Provide the [x, y] coordinate of the cell's center where the given text is located.  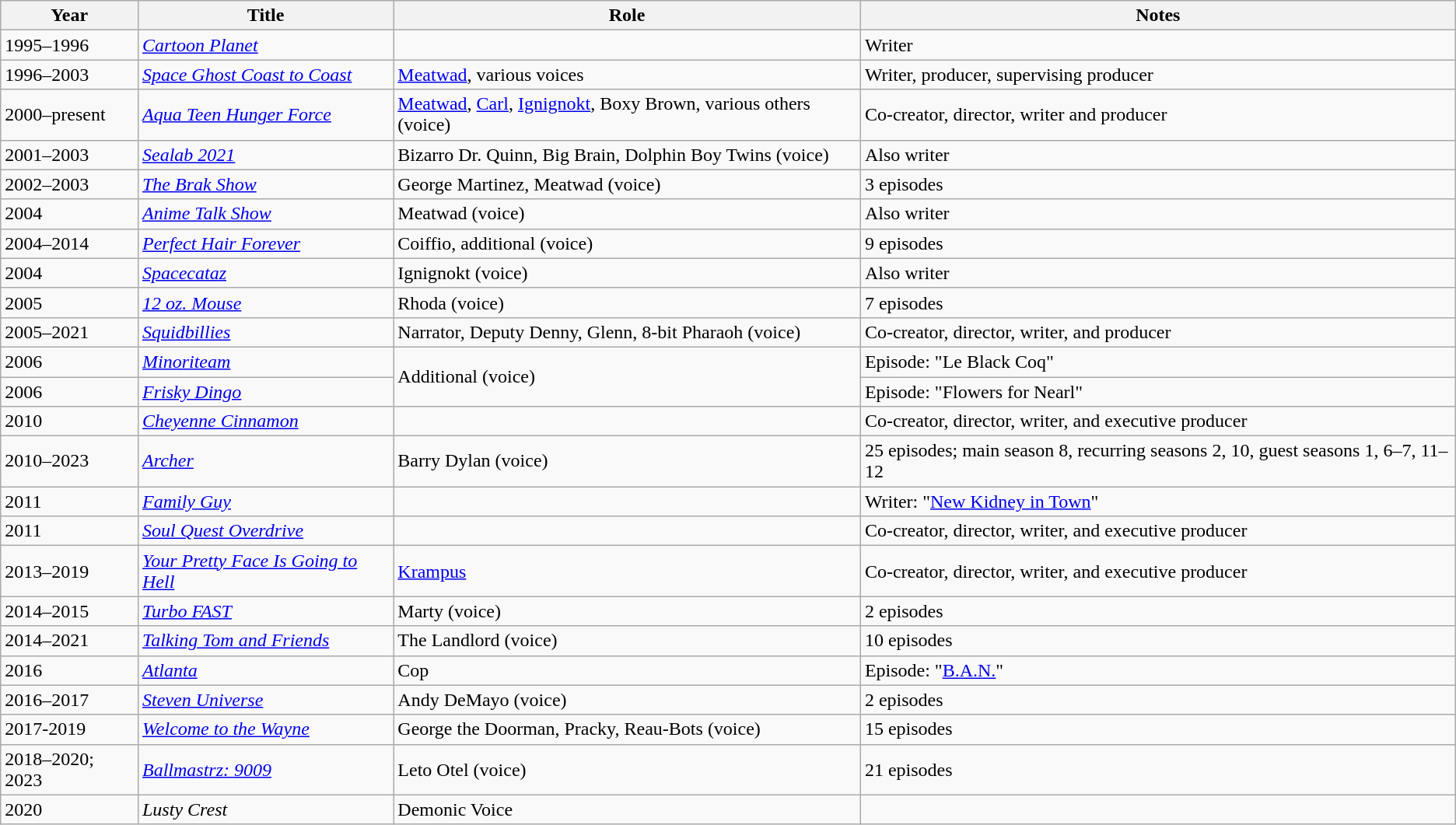
The Landlord (voice) [627, 641]
Cop [627, 670]
Marty (voice) [627, 611]
2014–2015 [70, 611]
Episode: "B.A.N." [1157, 670]
Krampus [627, 571]
George Martinez, Meatwad (voice) [627, 184]
2018–2020; 2023 [70, 770]
3 episodes [1157, 184]
Squidbillies [265, 332]
Role [627, 16]
Year [70, 16]
Sealab 2021 [265, 155]
Ballmastrz: 9009 [265, 770]
Coiffio, additional (voice) [627, 243]
Archer [265, 462]
Title [265, 16]
Co-creator, director, writer and producer [1157, 115]
Writer, producer, supervising producer [1157, 75]
Spacecataz [265, 273]
Family Guy [265, 502]
Your Pretty Face Is Going to Hell [265, 571]
Writer [1157, 45]
2001–2003 [70, 155]
Cartoon Planet [265, 45]
7 episodes [1157, 302]
15 episodes [1157, 729]
Episode: "Flowers for Nearl" [1157, 391]
2020 [70, 809]
Bizarro Dr. Quinn, Big Brain, Dolphin Boy Twins (voice) [627, 155]
2005 [70, 302]
2002–2003 [70, 184]
Turbo FAST [265, 611]
Soul Quest Overdrive [265, 531]
Demonic Voice [627, 809]
1995–1996 [70, 45]
Additional (voice) [627, 376]
Barry Dylan (voice) [627, 462]
Narrator, Deputy Denny, Glenn, 8-bit Pharaoh (voice) [627, 332]
2013–2019 [70, 571]
The Brak Show [265, 184]
Meatwad, various voices [627, 75]
Steven Universe [265, 700]
George the Doorman, Pracky, Reau-Bots (voice) [627, 729]
2014–2021 [70, 641]
Anime Talk Show [265, 214]
Talking Tom and Friends [265, 641]
2017-2019 [70, 729]
Frisky Dingo [265, 391]
Cheyenne Cinnamon [265, 421]
10 episodes [1157, 641]
2016–2017 [70, 700]
Space Ghost Coast to Coast [265, 75]
Perfect Hair Forever [265, 243]
21 episodes [1157, 770]
Episode: "Le Black Coq" [1157, 362]
Meatwad, Carl, Ignignokt, Boxy Brown, various others (voice) [627, 115]
Welcome to the Wayne [265, 729]
Ignignokt (voice) [627, 273]
1996–2003 [70, 75]
Andy DeMayo (voice) [627, 700]
25 episodes; main season 8, recurring seasons 2, 10, guest seasons 1, 6–7, 11–12 [1157, 462]
Leto Otel (voice) [627, 770]
Aqua Teen Hunger Force [265, 115]
Writer: "New Kidney in Town" [1157, 502]
Co-creator, director, writer, and producer [1157, 332]
Rhoda (voice) [627, 302]
2010–2023 [70, 462]
Minoriteam [265, 362]
2000–present [70, 115]
9 episodes [1157, 243]
Meatwad (voice) [627, 214]
Atlanta [265, 670]
2005–2021 [70, 332]
Notes [1157, 16]
Lusty Crest [265, 809]
2010 [70, 421]
2004–2014 [70, 243]
12 oz. Mouse [265, 302]
2016 [70, 670]
